Capture the cell that displays the provided text and extract its (X, Y) central coordinate. 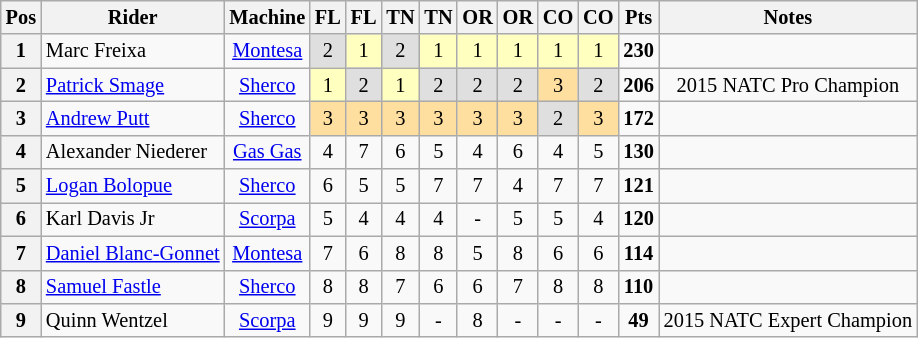
Logan Bolopue (132, 186)
120 (638, 219)
Rider (132, 17)
49 (638, 320)
2015 NATC Expert Champion (788, 320)
Notes (788, 17)
Alexander Niederer (132, 152)
121 (638, 186)
Machine (267, 17)
172 (638, 118)
Pts (638, 17)
230 (638, 51)
Karl Davis Jr (132, 219)
2015 NATC Pro Champion (788, 85)
206 (638, 85)
Marc Freixa (132, 51)
114 (638, 253)
Andrew Putt (132, 118)
Pos (21, 17)
Daniel Blanc-Gonnet (132, 253)
110 (638, 287)
Gas Gas (267, 152)
Quinn Wentzel (132, 320)
Samuel Fastle (132, 287)
Patrick Smage (132, 85)
130 (638, 152)
